Locate the cell with the specified text and output its (X, Y) center coordinate. 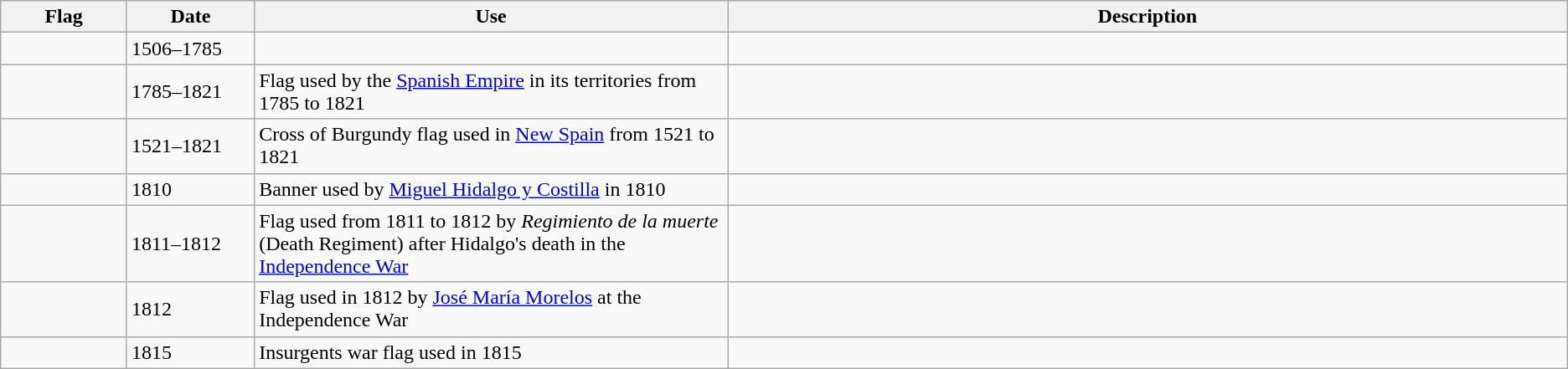
Flag used by the Spanish Empire in its territories from 1785 to 1821 (491, 92)
1521–1821 (190, 146)
Flag used in 1812 by José María Morelos at the Independence War (491, 310)
Flag (64, 17)
Use (491, 17)
1785–1821 (190, 92)
1810 (190, 189)
1506–1785 (190, 49)
Description (1148, 17)
Date (190, 17)
Insurgents war flag used in 1815 (491, 352)
1812 (190, 310)
1811–1812 (190, 243)
Flag used from 1811 to 1812 by Regimiento de la muerte (Death Regiment) after Hidalgo's death in the Independence War (491, 243)
Cross of Burgundy flag used in New Spain from 1521 to 1821 (491, 146)
1815 (190, 352)
Banner used by Miguel Hidalgo y Costilla in 1810 (491, 189)
